For the text-containing cell, return its midpoint in [x, y] coordinate format. 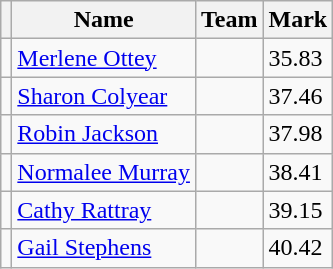
35.83 [298, 58]
Team [229, 20]
Normalee Murray [104, 172]
Mark [298, 20]
38.41 [298, 172]
Cathy Rattray [104, 210]
37.98 [298, 134]
37.46 [298, 96]
40.42 [298, 248]
Sharon Colyear [104, 96]
Merlene Ottey [104, 58]
Robin Jackson [104, 134]
39.15 [298, 210]
Gail Stephens [104, 248]
Name [104, 20]
